Pinpoint the cell where the given text exists, returning its (x, y) midpoint coordinate. 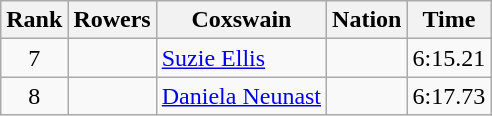
7 (34, 58)
Rowers (112, 20)
Daniela Neunast (241, 96)
Suzie Ellis (241, 58)
Nation (367, 20)
Time (449, 20)
6:17.73 (449, 96)
Coxswain (241, 20)
Rank (34, 20)
8 (34, 96)
6:15.21 (449, 58)
